Output the [x, y] coordinate of the center of the cell containing the given text.  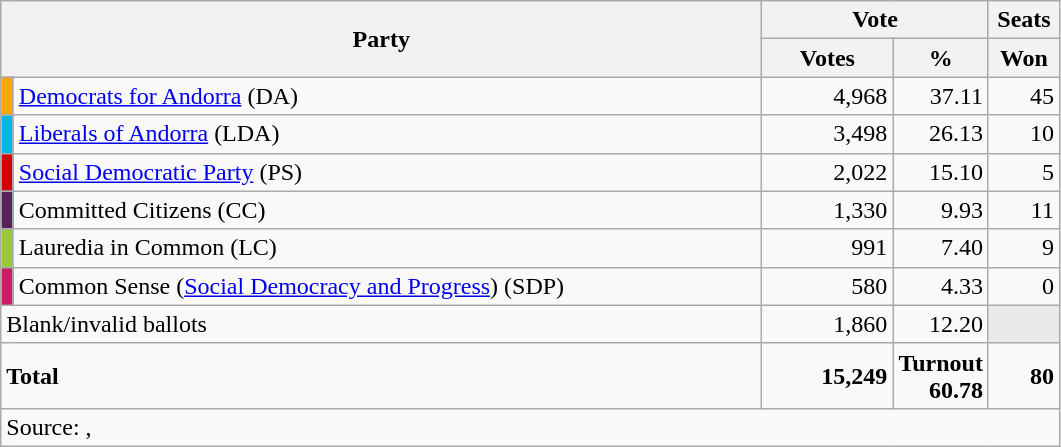
3,498 [828, 134]
Blank/invalid ballots [382, 324]
2,022 [828, 172]
Lauredia in Common (LC) [387, 248]
9.93 [941, 210]
Turnout 60.78 [941, 376]
5 [1024, 172]
0 [1024, 286]
10 [1024, 134]
9 [1024, 248]
15,249 [828, 376]
45 [1024, 96]
Social Democratic Party (PS) [387, 172]
% [941, 58]
Committed Citizens (CC) [387, 210]
1,330 [828, 210]
Source: , [530, 427]
Total [382, 376]
1,860 [828, 324]
580 [828, 286]
Party [382, 39]
991 [828, 248]
Common Sense (Social Democracy and Progress) (SDP) [387, 286]
7.40 [941, 248]
15.10 [941, 172]
12.20 [941, 324]
4,968 [828, 96]
Vote [876, 20]
80 [1024, 376]
Democrats for Andorra (DA) [387, 96]
26.13 [941, 134]
11 [1024, 210]
Votes [828, 58]
Seats [1024, 20]
Won [1024, 58]
37.11 [941, 96]
Liberals of Andorra (LDA) [387, 134]
4.33 [941, 286]
